Search for the cell housing the specified text and yield its [X, Y] center coordinate. 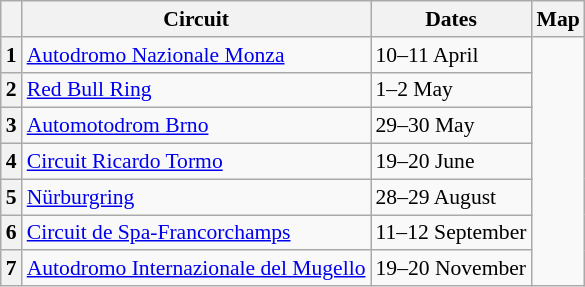
Dates [450, 19]
Red Bull Ring [196, 90]
19–20 June [450, 162]
Automotodrom Brno [196, 126]
7 [12, 269]
4 [12, 162]
2 [12, 90]
11–12 September [450, 233]
6 [12, 233]
Circuit Ricardo Tormo [196, 162]
Circuit de Spa-Francorchamps [196, 233]
Circuit [196, 19]
1 [12, 55]
29–30 May [450, 126]
19–20 November [450, 269]
28–29 August [450, 197]
Autodromo Internazionale del Mugello [196, 269]
1–2 May [450, 90]
Map [558, 19]
Autodromo Nazionale Monza [196, 55]
10–11 April [450, 55]
3 [12, 126]
5 [12, 197]
Nürburgring [196, 197]
